Pinpoint the cell where the given text exists, returning its (X, Y) midpoint coordinate. 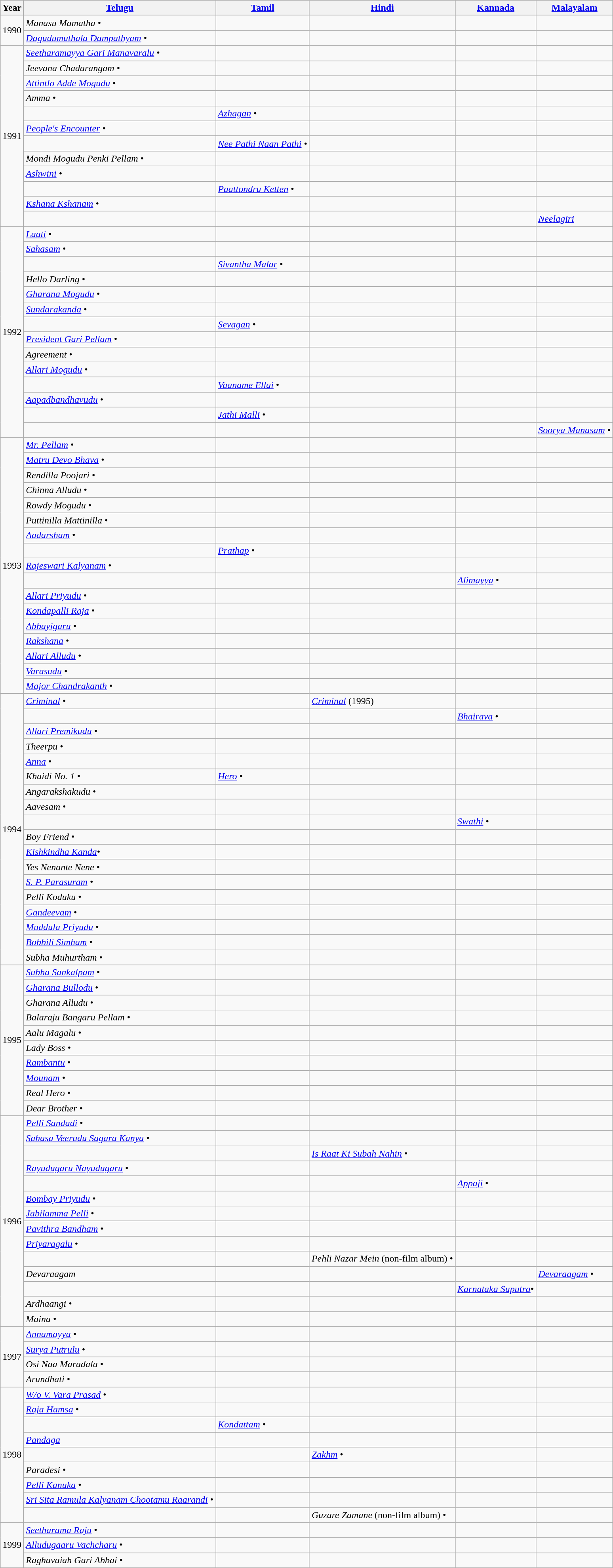
Arundhati • (120, 1379)
1996 (12, 1221)
Rendilla Poojari • (120, 475)
Aapadbandhavudu • (120, 400)
Pelli Koduku • (120, 897)
Mondi Mogudu Penki Pellam • (120, 158)
Prathap • (263, 550)
Rowdy Mogudu • (120, 505)
Raja Hamsa • (120, 1410)
Subha Sankalpam • (120, 972)
Jabilamma Pelli • (120, 1214)
Osi Naa Maradala • (120, 1364)
1992 (12, 332)
Annamayya • (120, 1334)
Alimayya • (496, 580)
Jathi Malli • (263, 415)
Paradesi • (120, 1470)
Nee Pathi Naan Pathi • (263, 143)
Muddula Priyudu • (120, 927)
Sivantha Malar • (263, 264)
Neelagiri (575, 219)
1995 (12, 1041)
Pavithra Bandham • (120, 1229)
Kondapalli Raja • (120, 611)
Aalu Magalu • (120, 1033)
Rajeswari Kalyanam • (120, 565)
Amma • (120, 98)
Gharana Mogudu • (120, 294)
Mounam • (120, 1078)
Lady Boss • (120, 1048)
Bobbili Simham • (120, 942)
Ashwini • (120, 173)
Major Chandrakanth • (120, 686)
Dear Brother • (120, 1108)
Paattondru Ketten • (263, 189)
Raghavaiah Gari Abbai • (120, 1560)
Kannada (496, 8)
1998 (12, 1455)
1999 (12, 1545)
Swathi • (496, 822)
Pelli Kanuka • (120, 1485)
Bombay Priyudu • (120, 1199)
Alludugaaru Vachcharu • (120, 1545)
Ardhaangi • (120, 1304)
People's Encounter • (120, 128)
Anna • (120, 761)
Angarakshakudu • (120, 792)
Devaraagam (120, 1274)
Hindi (382, 8)
Devaraagam • (575, 1274)
Rakshana • (120, 641)
Khaidi No. 1 • (120, 776)
Azhagan • (263, 113)
Pelli Sandadi • (120, 1123)
Subha Muhurtham • (120, 957)
Telugu (120, 8)
Boy Friend • (120, 837)
Varasudu • (120, 671)
Gharana Alludu • (120, 1003)
Year (12, 8)
S. P. Parasuram • (120, 882)
Kondattam • (263, 1425)
Bhairava • (496, 716)
Allari Premikudu • (120, 731)
Mr. Pellam • (120, 445)
Appaji • (496, 1184)
Dagudumuthala Dampathyam • (120, 38)
Karnataka Suputra• (496, 1289)
Allari Priyudu • (120, 596)
Seetharama Raju • (120, 1530)
1991 (12, 136)
Kshana Kshanam • (120, 204)
Zakhm • (382, 1455)
Gandeevam • (120, 912)
Seetharamayya Gari Manavaralu • (120, 53)
Criminal • (120, 701)
Attintlo Adde Mogudu • (120, 83)
Sahasam • (120, 249)
Pehli Nazar Mein (non-film album) • (382, 1259)
Vaaname Ellai • (263, 384)
Puttinilla Mattinilla • (120, 520)
Sundarakanda • (120, 309)
Sahasa Veerudu Sagara Kanya • (120, 1138)
Theerpu • (120, 746)
1990 (12, 30)
Sevagan • (263, 324)
Laati • (120, 234)
Allari Alludu • (120, 656)
Priyaragalu • (120, 1244)
Real Hero • (120, 1093)
Maina • (120, 1319)
1994 (12, 829)
1997 (12, 1357)
W/o V. Vara Prasad • (120, 1394)
Gharana Bullodu • (120, 988)
Agreement • (120, 354)
Tamil (263, 8)
Hello Darling • (120, 279)
Abbayigaru • (120, 626)
1993 (12, 565)
Chinna Alludu • (120, 490)
Sri Sita Ramula Kalyanam Chootamu Raarandi • (120, 1500)
Criminal (1995) (382, 701)
Pandaga (120, 1440)
Aadarsham • (120, 535)
Aavesam • (120, 807)
Guzare Zamane (non-film album) • (382, 1515)
Is Raat Ki Subah Nahin • (382, 1153)
Balaraju Bangaru Pellam • (120, 1018)
Rambantu • (120, 1063)
Soorya Manasam • (575, 430)
Kishkindha Kanda• (120, 852)
Malayalam (575, 8)
Surya Putrulu • (120, 1349)
Rayudugaru Nayudugaru • (120, 1168)
Jeevana Chadarangam • (120, 68)
Allari Mogudu • (120, 369)
Matru Devo Bhava • (120, 460)
President Gari Pellam • (120, 339)
Yes Nenante Nene • (120, 867)
Hero • (263, 776)
Manasu Mamatha • (120, 23)
